Scan for the cell matching the given text and deliver its [X, Y] coordinate at center. 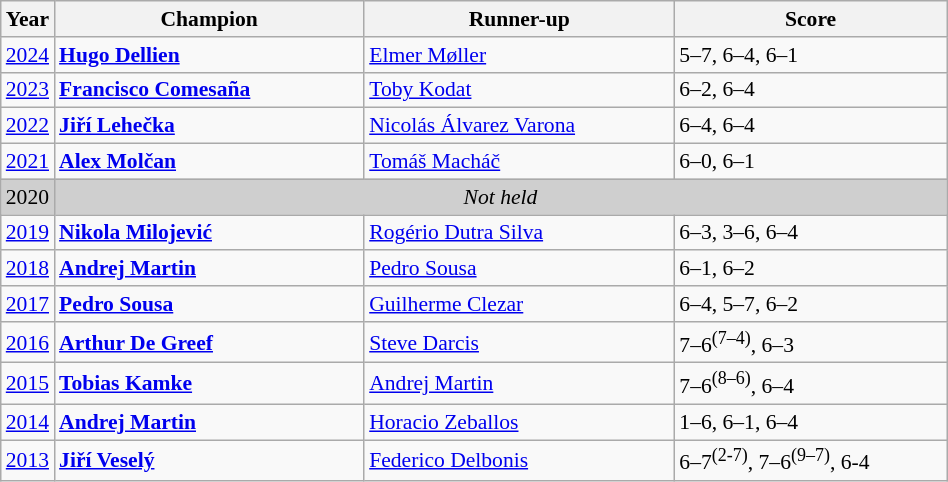
Runner-up [519, 19]
Not held [500, 197]
Francisco Comesaña [209, 90]
Toby Kodat [519, 90]
Arthur De Greef [209, 342]
Jiří Lehečka [209, 126]
2021 [28, 162]
Elmer Møller [519, 55]
2018 [28, 269]
Guilherme Clezar [519, 304]
6–0, 6–1 [810, 162]
2023 [28, 90]
6–7(2-7), 7–6(9–7), 6-4 [810, 460]
6–4, 6–4 [810, 126]
5–7, 6–4, 6–1 [810, 55]
Nicolás Álvarez Varona [519, 126]
6–1, 6–2 [810, 269]
7–6(8–6), 6–4 [810, 384]
6–2, 6–4 [810, 90]
1–6, 6–1, 6–4 [810, 422]
2013 [28, 460]
Tobias Kamke [209, 384]
Year [28, 19]
6–3, 3–6, 6–4 [810, 233]
Hugo Dellien [209, 55]
Nikola Milojević [209, 233]
Steve Darcis [519, 342]
2022 [28, 126]
Alex Molčan [209, 162]
Federico Delbonis [519, 460]
Champion [209, 19]
2016 [28, 342]
2015 [28, 384]
Score [810, 19]
Horacio Zeballos [519, 422]
7–6(7–4), 6–3 [810, 342]
2014 [28, 422]
2019 [28, 233]
2020 [28, 197]
Rogério Dutra Silva [519, 233]
Jiří Veselý [209, 460]
6–4, 5–7, 6–2 [810, 304]
Tomáš Macháč [519, 162]
2024 [28, 55]
2017 [28, 304]
